From the cell containing the given text, extract its center point as (x, y) coordinate. 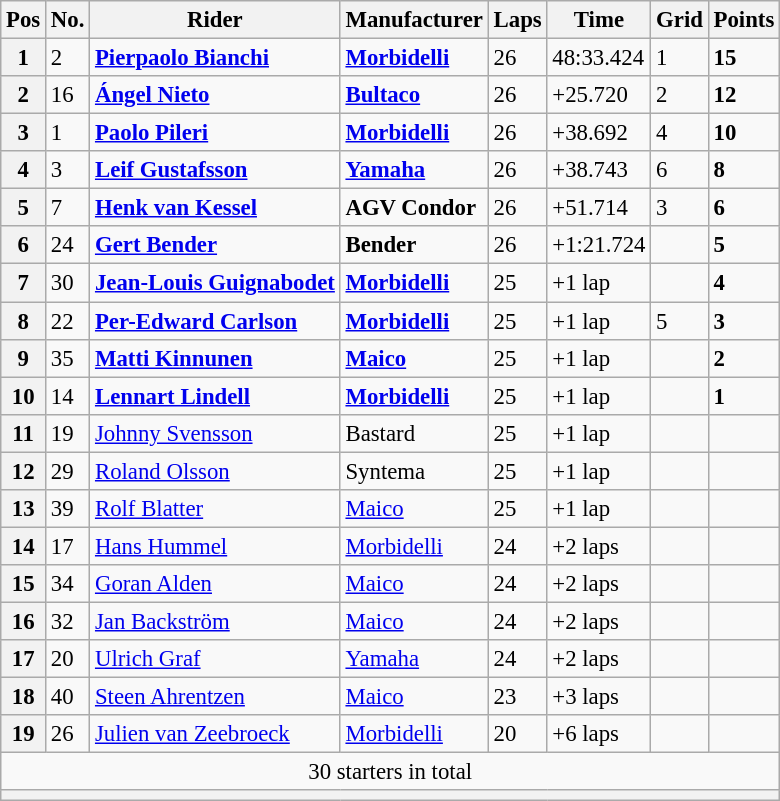
Points (744, 20)
Julien van Zeebroeck (215, 734)
Laps (518, 20)
Hans Hummel (215, 546)
+3 laps (599, 697)
Grid (680, 20)
Manufacturer (414, 20)
Jean-Louis Guignabodet (215, 283)
48:33.424 (599, 58)
+38.743 (599, 170)
Per-Edward Carlson (215, 321)
Ulrich Graf (215, 659)
Roland Olsson (215, 471)
Paolo Pileri (215, 133)
No. (68, 20)
40 (68, 697)
AGV Condor (414, 208)
32 (68, 621)
+1:21.724 (599, 245)
9 (24, 358)
18 (24, 697)
34 (68, 584)
Time (599, 20)
Pierpaolo Bianchi (215, 58)
30 (68, 283)
39 (68, 509)
+51.714 (599, 208)
+25.720 (599, 95)
Johnny Svensson (215, 433)
22 (68, 321)
+6 laps (599, 734)
23 (518, 697)
Rider (215, 20)
13 (24, 509)
Leif Gustafsson (215, 170)
Bender (414, 245)
Lennart Lindell (215, 396)
29 (68, 471)
11 (24, 433)
Henk van Kessel (215, 208)
Bastard (414, 433)
Gert Bender (215, 245)
Pos (24, 20)
Goran Alden (215, 584)
Syntema (414, 471)
35 (68, 358)
Matti Kinnunen (215, 358)
Ángel Nieto (215, 95)
30 starters in total (390, 772)
Steen Ahrentzen (215, 697)
Rolf Blatter (215, 509)
Jan Backström (215, 621)
+38.692 (599, 133)
Bultaco (414, 95)
